Determine the (x, y) coordinate at the center of the cell enclosing the given text.  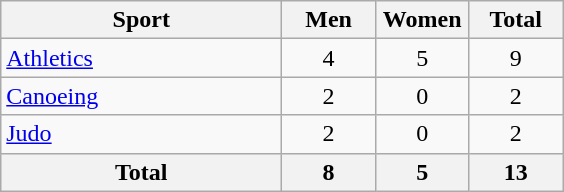
9 (516, 58)
Men (329, 20)
4 (329, 58)
Athletics (142, 58)
8 (329, 172)
Sport (142, 20)
Canoeing (142, 96)
13 (516, 172)
Judo (142, 134)
Women (422, 20)
